Search for the cell housing the specified text and yield its (x, y) center coordinate. 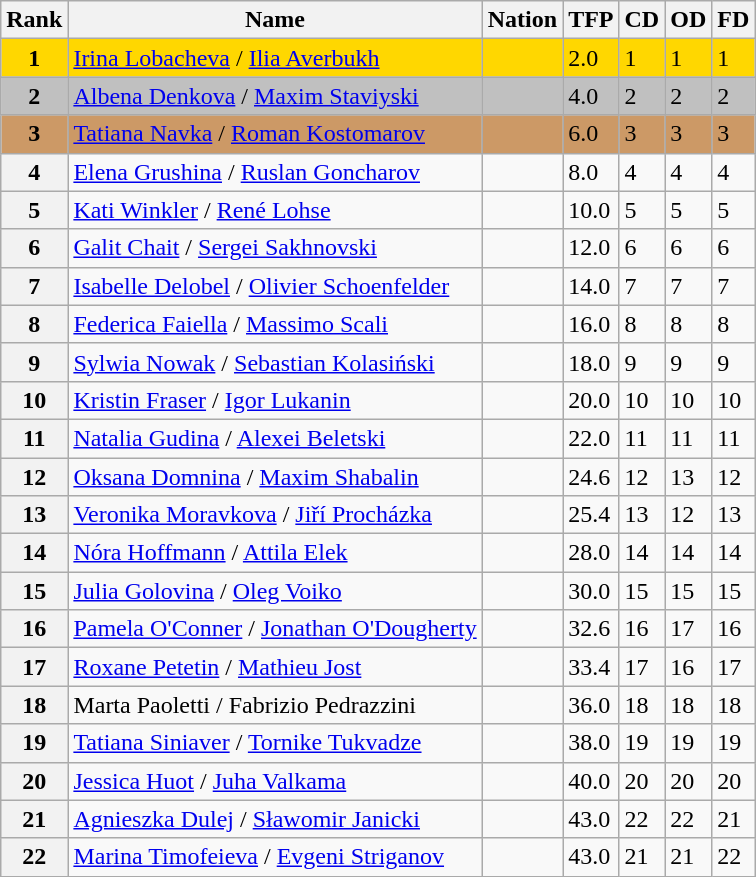
Marina Timofeieva / Evgeni Striganov (275, 857)
CD (642, 20)
4.0 (591, 96)
38.0 (591, 743)
Nation (522, 20)
Tatiana Navka / Roman Kostomarov (275, 134)
Tatiana Siniaver / Tornike Tukvadze (275, 743)
12.0 (591, 248)
33.4 (591, 667)
Federica Faiella / Massimo Scali (275, 324)
Oksana Domnina / Maxim Shabalin (275, 477)
20.0 (591, 400)
Elena Grushina / Ruslan Goncharov (275, 172)
10.0 (591, 210)
OD (688, 20)
8.0 (591, 172)
30.0 (591, 591)
32.6 (591, 629)
Kristin Fraser / Igor Lukanin (275, 400)
14.0 (591, 286)
Pamela O'Conner / Jonathan O'Dougherty (275, 629)
Galit Chait / Sergei Sakhnovski (275, 248)
Natalia Gudina / Alexei Beletski (275, 438)
Albena Denkova / Maxim Staviyski (275, 96)
24.6 (591, 477)
Name (275, 20)
Marta Paoletti / Fabrizio Pedrazzini (275, 705)
FD (734, 20)
16.0 (591, 324)
Jessica Huot / Juha Valkama (275, 781)
Sylwia Nowak / Sebastian Kolasiński (275, 362)
28.0 (591, 553)
Julia Golovina / Oleg Voiko (275, 591)
22.0 (591, 438)
6.0 (591, 134)
Roxane Petetin / Mathieu Jost (275, 667)
36.0 (591, 705)
2.0 (591, 58)
TFP (591, 20)
Isabelle Delobel / Olivier Schoenfelder (275, 286)
Agnieszka Dulej / Sławomir Janicki (275, 819)
25.4 (591, 515)
Rank (34, 20)
Kati Winkler / René Lohse (275, 210)
Nóra Hoffmann / Attila Elek (275, 553)
18.0 (591, 362)
Irina Lobacheva / Ilia Averbukh (275, 58)
Veronika Moravkova / Jiří Procházka (275, 515)
40.0 (591, 781)
